Return the [X, Y] coordinate for the center point of the cell that contains the specified text.  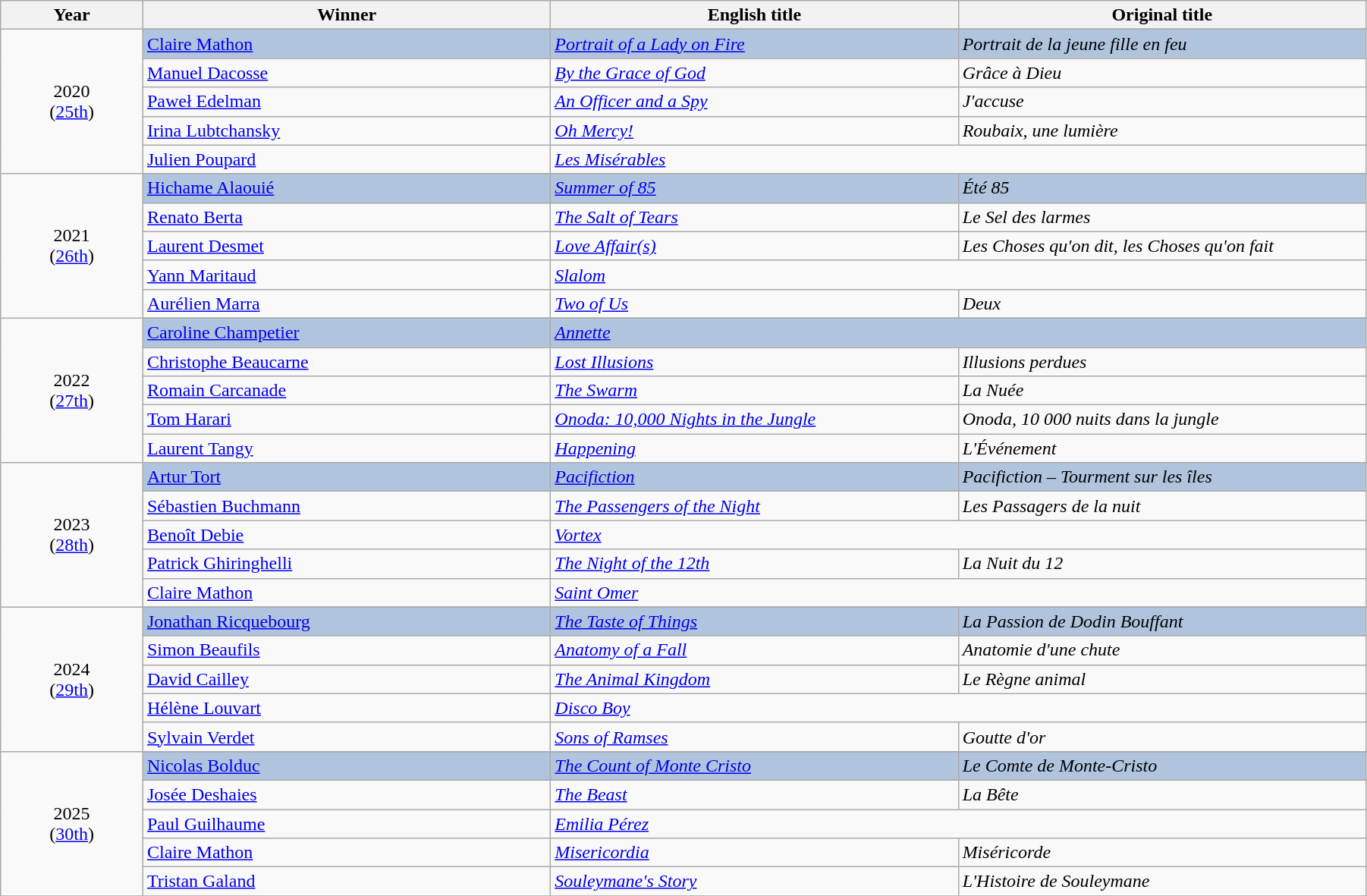
Portrait de la jeune fille en feu [1162, 44]
Artur Tort [346, 477]
The Passengers of the Night [754, 506]
Nicolas Bolduc [346, 766]
J'accuse [1162, 102]
Hichame Alaouié [346, 188]
Misericordia [754, 853]
Christophe Beaucarne [346, 362]
Saint Omer [959, 593]
La Bête [1162, 794]
The Swarm [754, 391]
By the Grace of God [754, 73]
2025(30th) [72, 823]
Roubaix, une lumière [1162, 130]
Summer of 85 [754, 188]
2024(29th) [72, 679]
Anatomy of a Fall [754, 650]
Le Sel des larmes [1162, 217]
The Night of the 12th [754, 564]
Goutte d'or [1162, 737]
Happening [754, 448]
Lost Illusions [754, 362]
2021(26th) [72, 246]
The Taste of Things [754, 621]
Les Passagers de la nuit [1162, 506]
L'Histoire de Souleymane [1162, 882]
Les Choses qu'on dit, les Choses qu'on fait [1162, 246]
Anatomie d'une chute [1162, 650]
Paweł Edelman [346, 102]
La Passion de Dodin Bouffant [1162, 621]
Yann Maritaud [346, 275]
La Nuit du 12 [1162, 564]
Benoît Debie [346, 535]
Irina Lubtchansky [346, 130]
An Officer and a Spy [754, 102]
David Cailley [346, 679]
Josée Deshaies [346, 794]
Laurent Desmet [346, 246]
Simon Beaufils [346, 650]
The Beast [754, 794]
Deux [1162, 303]
Disco Boy [959, 708]
The Salt of Tears [754, 217]
Vortex [959, 535]
Sylvain Verdet [346, 737]
Romain Carcanade [346, 391]
Onoda, 10 000 nuits dans la jungle [1162, 420]
Tristan Galand [346, 882]
Jonathan Ricquebourg [346, 621]
2022(27th) [72, 390]
Pacifiction [754, 477]
Love Affair(s) [754, 246]
Winner [346, 15]
Pacifiction – Tourment sur les îles [1162, 477]
Portrait of a Lady on Fire [754, 44]
Emilia Pérez [959, 823]
Illusions perdues [1162, 362]
Miséricorde [1162, 853]
Caroline Champetier [346, 332]
Le Règne animal [1162, 679]
Sébastien Buchmann [346, 506]
Original title [1162, 15]
The Count of Monte Cristo [754, 766]
La Nuée [1162, 391]
Grâce à Dieu [1162, 73]
L'Événement [1162, 448]
Aurélien Marra [346, 303]
Les Misérables [959, 159]
Le Comte de Monte-Cristo [1162, 766]
Hélène Louvart [346, 708]
Two of Us [754, 303]
The Animal Kingdom [754, 679]
Manuel Dacosse [346, 73]
Patrick Ghiringhelli [346, 564]
Souleymane's Story [754, 882]
Oh Mercy! [754, 130]
Paul Guilhaume [346, 823]
English title [754, 15]
Sons of Ramses [754, 737]
Annette [959, 332]
2023(28th) [72, 535]
Tom Harari [346, 420]
2020(25th) [72, 102]
Onoda: 10,000 Nights in the Jungle [754, 420]
Renato Berta [346, 217]
Slalom [959, 275]
Julien Poupard [346, 159]
Été 85 [1162, 188]
Year [72, 15]
Laurent Tangy [346, 448]
